Determine the (X, Y) coordinate at the center of the cell enclosing the given text.  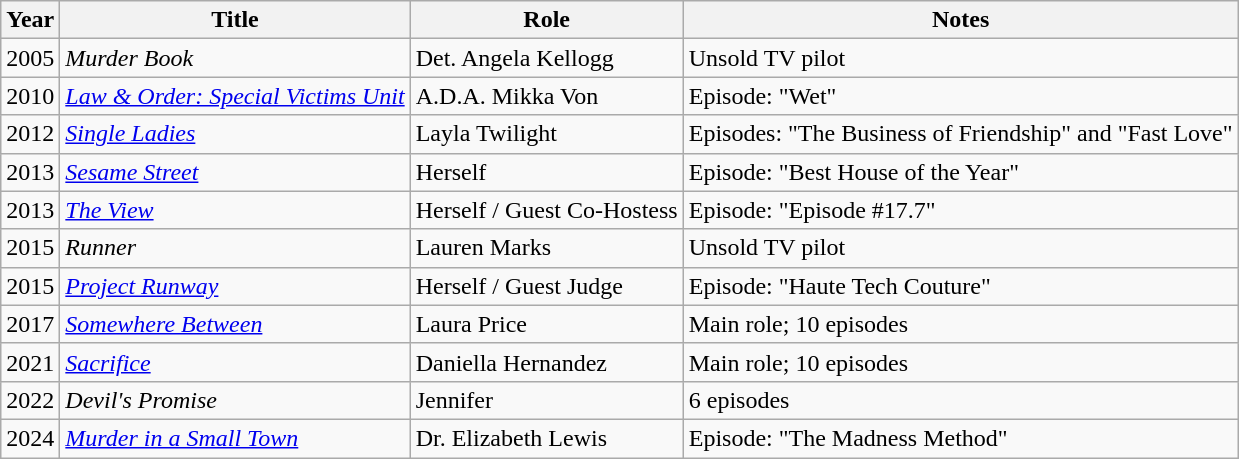
Runner (235, 248)
Herself (546, 172)
2005 (30, 58)
Sacrifice (235, 362)
Jennifer (546, 400)
Notes (960, 20)
Episode: "Best House of the Year" (960, 172)
The View (235, 210)
Somewhere Between (235, 324)
Law & Order: Special Victims Unit (235, 96)
Murder in a Small Town (235, 438)
Murder Book (235, 58)
Episode: "Wet" (960, 96)
2012 (30, 134)
Sesame Street (235, 172)
2017 (30, 324)
Single Ladies (235, 134)
Dr. Elizabeth Lewis (546, 438)
Devil's Promise (235, 400)
Herself / Guest Judge (546, 286)
Role (546, 20)
Det. Angela Kellogg (546, 58)
2021 (30, 362)
Lauren Marks (546, 248)
Episodes: "The Business of Friendship" and "Fast Love" (960, 134)
Year (30, 20)
Herself / Guest Co-Hostess (546, 210)
Episode: "The Madness Method" (960, 438)
A.D.A. Mikka Von (546, 96)
Layla Twilight (546, 134)
2022 (30, 400)
Episode: "Haute Tech Couture" (960, 286)
Episode: "Episode #17.7" (960, 210)
Project Runway (235, 286)
2010 (30, 96)
2024 (30, 438)
Laura Price (546, 324)
6 episodes (960, 400)
Title (235, 20)
Daniella Hernandez (546, 362)
